Return the (X, Y) coordinate for the center point of the cell that contains the specified text.  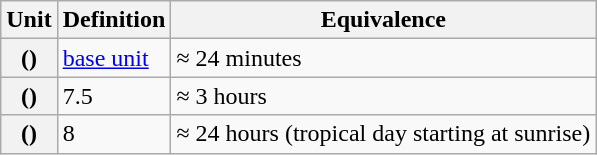
≈ 24 minutes (384, 58)
Equivalence (384, 20)
≈ 3 hours (384, 96)
7.5 (114, 96)
Definition (114, 20)
base unit (114, 58)
≈ 24 hours (tropical day starting at sunrise) (384, 134)
8 (114, 134)
Unit (29, 20)
